Detect which cell encompasses the target text, then output its (x, y) center coordinate. 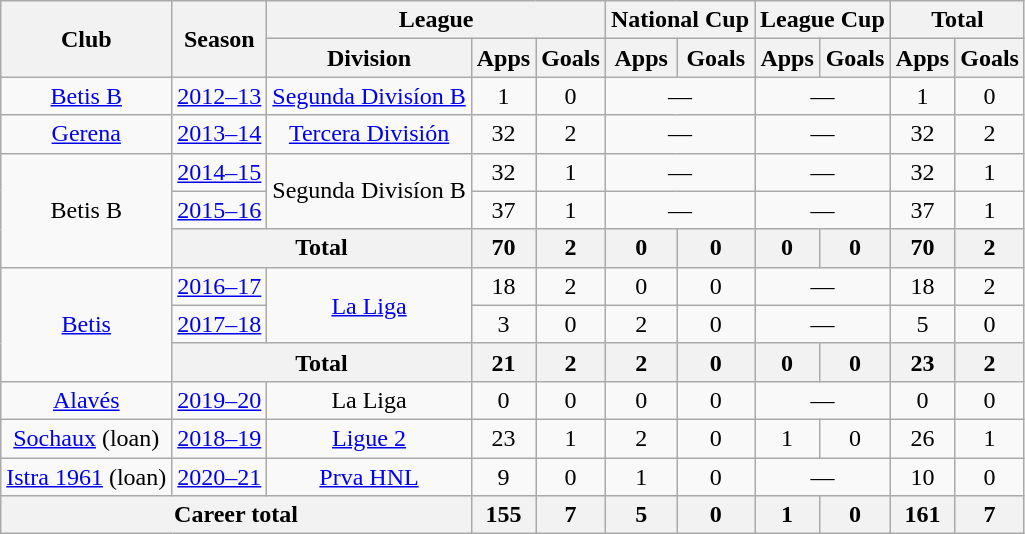
League (436, 20)
2018–19 (220, 438)
2012–13 (220, 96)
Prva HNL (369, 477)
League Cup (823, 20)
2015–16 (220, 210)
Gerena (86, 134)
Sochaux (loan) (86, 438)
Season (220, 39)
Division (369, 58)
3 (503, 324)
2016–17 (220, 286)
Alavés (86, 400)
National Cup (680, 20)
Istra 1961 (loan) (86, 477)
155 (503, 515)
2014–15 (220, 172)
2019–20 (220, 400)
Ligue 2 (369, 438)
Club (86, 39)
2020–21 (220, 477)
21 (503, 362)
Career total (236, 515)
Betis (86, 324)
2017–18 (220, 324)
Tercera División (369, 134)
2013–14 (220, 134)
10 (922, 477)
26 (922, 438)
161 (922, 515)
9 (503, 477)
